Determine the (x, y) coordinate at the center of the cell enclosing the given text.  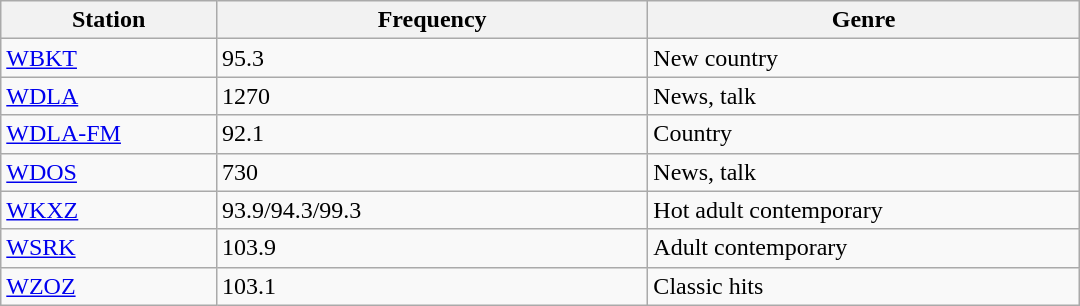
New country (864, 58)
WDLA-FM (109, 134)
103.9 (432, 248)
Station (109, 20)
1270 (432, 96)
WBKT (109, 58)
WDLA (109, 96)
103.1 (432, 286)
Genre (864, 20)
Frequency (432, 20)
93.9/94.3/99.3 (432, 210)
Country (864, 134)
730 (432, 172)
Adult contemporary (864, 248)
Classic hits (864, 286)
95.3 (432, 58)
WZOZ (109, 286)
92.1 (432, 134)
WKXZ (109, 210)
WDOS (109, 172)
Hot adult contemporary (864, 210)
WSRK (109, 248)
